Find where the given text appears and provide that cell's center as (x, y) coordinate. 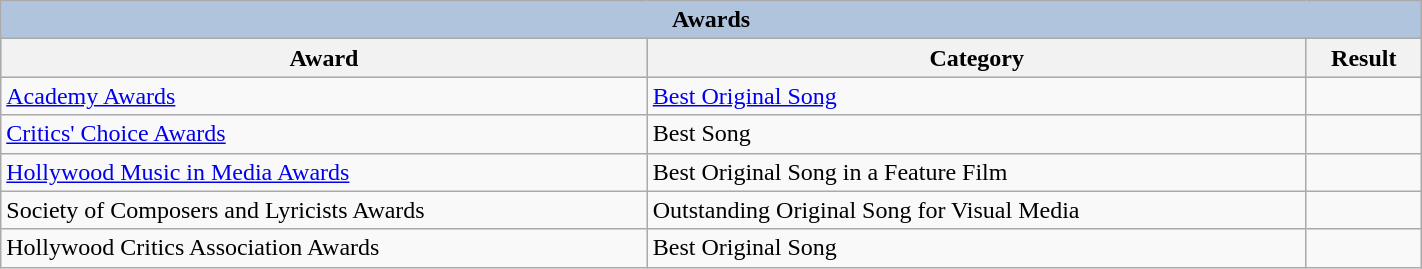
Awards (711, 20)
Hollywood Music in Media Awards (324, 172)
Society of Composers and Lyricists Awards (324, 210)
Hollywood Critics Association Awards (324, 248)
Academy Awards (324, 96)
Category (976, 58)
Best Original Song in a Feature Film (976, 172)
Critics' Choice Awards (324, 134)
Outstanding Original Song for Visual Media (976, 210)
Result (1364, 58)
Best Song (976, 134)
Award (324, 58)
